Find where the given text appears and provide that cell's center as [x, y] coordinate. 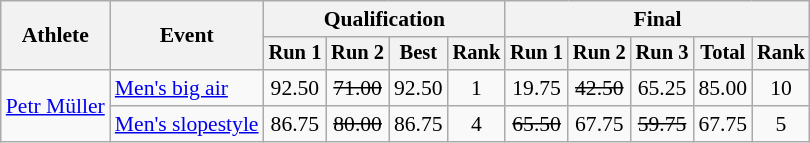
1 [477, 88]
Event [187, 36]
85.00 [722, 88]
65.25 [662, 88]
Total [722, 54]
Qualification [385, 19]
Men's big air [187, 88]
Best [418, 54]
Men's slopestyle [187, 124]
5 [781, 124]
19.75 [536, 88]
4 [477, 124]
42.50 [600, 88]
Run 3 [662, 54]
Final [657, 19]
10 [781, 88]
59.75 [662, 124]
Athlete [56, 36]
71.00 [358, 88]
65.50 [536, 124]
Petr Müller [56, 106]
80.00 [358, 124]
